Determine the (x, y) coordinate at the center of the cell enclosing the given text.  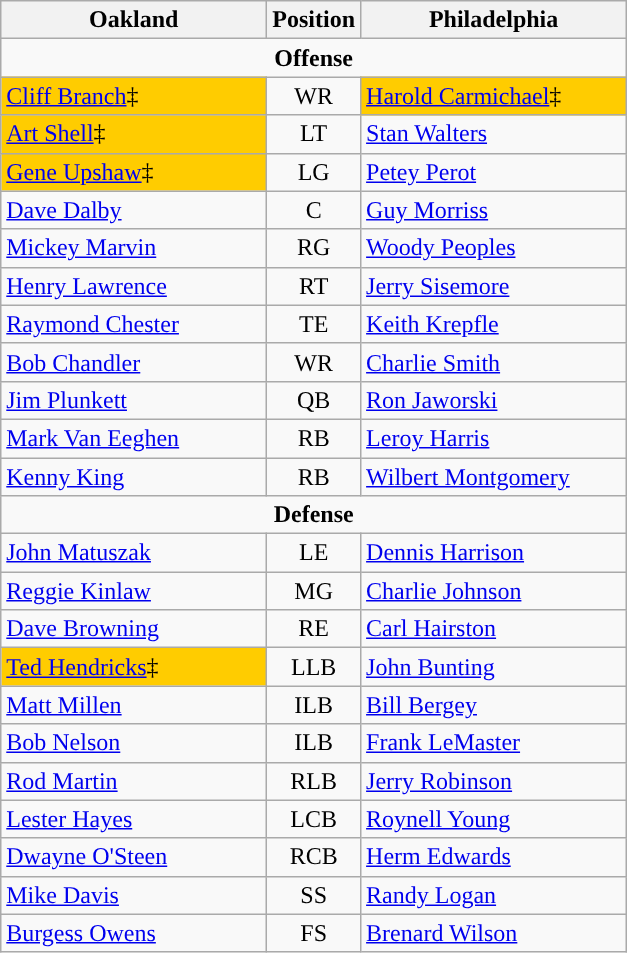
Kenny King (134, 477)
SS (314, 895)
Leroy Harris (494, 438)
Randy Logan (494, 895)
Guy Morriss (494, 210)
Jim Plunkett (134, 400)
John Bunting (494, 667)
Herm Edwards (494, 857)
Lester Hayes (134, 819)
RLB (314, 781)
Harold Carmichael‡ (494, 96)
Woody Peoples (494, 248)
Mark Van Eeghen (134, 438)
Bob Chandler (134, 362)
Mike Davis (134, 895)
Stan Walters (494, 134)
Ted Hendricks‡ (134, 667)
Position (314, 20)
MG (314, 591)
LCB (314, 819)
Wilbert Montgomery (494, 477)
QB (314, 400)
Defense (314, 515)
Mickey Marvin (134, 248)
Philadelphia (494, 20)
Ron Jaworski (494, 400)
Cliff Branch‡ (134, 96)
RT (314, 286)
LLB (314, 667)
RCB (314, 857)
Bob Nelson (134, 743)
FS (314, 933)
Dave Dalby (134, 210)
Dwayne O'Steen (134, 857)
LE (314, 553)
Reggie Kinlaw (134, 591)
Rod Martin (134, 781)
Matt Millen (134, 705)
Dennis Harrison (494, 553)
Art Shell‡ (134, 134)
Carl Hairston (494, 629)
Oakland (134, 20)
Keith Krepfle (494, 324)
Henry Lawrence (134, 286)
LG (314, 172)
LT (314, 134)
Jerry Robinson (494, 781)
John Matuszak (134, 553)
Raymond Chester (134, 324)
Charlie Smith (494, 362)
RE (314, 629)
TE (314, 324)
Roynell Young (494, 819)
Charlie Johnson (494, 591)
Gene Upshaw‡ (134, 172)
RG (314, 248)
Jerry Sisemore (494, 286)
Petey Perot (494, 172)
C (314, 210)
Brenard Wilson (494, 933)
Frank LeMaster (494, 743)
Burgess Owens (134, 933)
Bill Bergey (494, 705)
Dave Browning (134, 629)
Offense (314, 58)
